Return (X, Y) of the center of cell containing provided text 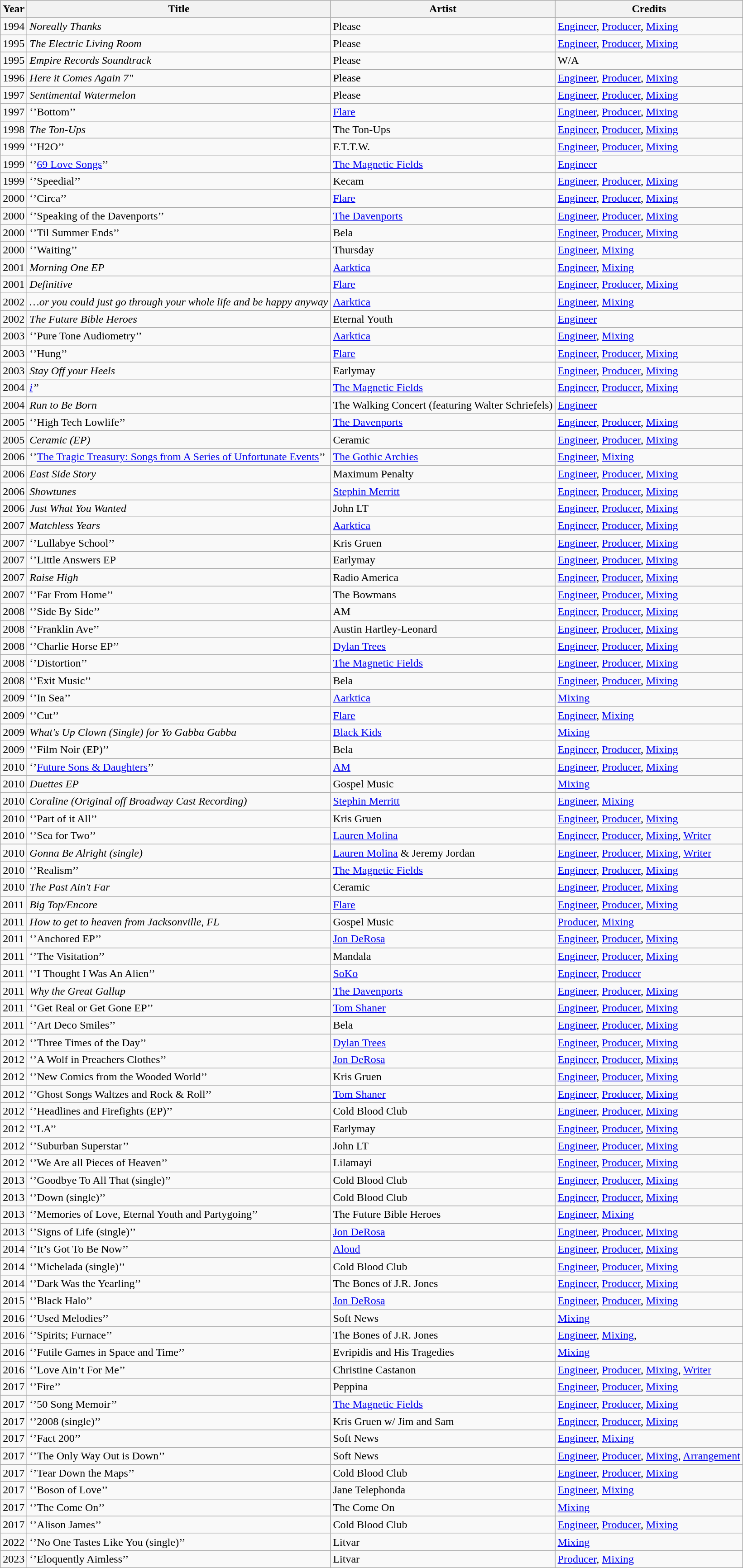
Artist (443, 9)
The Come On (443, 1507)
Maximum Penalty (443, 474)
Engineer, Mixing, (649, 1335)
Definitive (179, 285)
Empire Records Soundtrack (179, 61)
‘’Headlines and Firefights (EP)’’ (179, 1111)
‘’It’s Got To Be Now’’ (179, 1249)
‘’Realism’’ (179, 870)
The Electric Living Room (179, 43)
‘’Black Halo’’ (179, 1301)
‘’Tear Down the Maps’’ (179, 1473)
‘’Eloquently Aimless’’ (179, 1559)
Coraline (Original off Broadway Cast Recording) (179, 801)
‘’Sea for Two’’ (179, 836)
‘’LA’’ (179, 1129)
‘’Suburban Superstar’’ (179, 1146)
i’’ (179, 388)
‘’Little Answers EP (179, 560)
Noreally Thanks (179, 26)
Sentimental Watermelon (179, 95)
‘’2008 (single)’’ (179, 1421)
2023 (14, 1559)
‘’Art Deco Smiles’’ (179, 1025)
Kris Gruen w/ Jim and Sam (443, 1421)
‘’Side By Side’’ (179, 612)
‘’Goodbye To All That (single)’’ (179, 1180)
Gonna Be Alright (single) (179, 853)
The Gothic Archies (443, 457)
‘’H2O’’ (179, 147)
Just What You Wanted (179, 509)
Eternal Youth (443, 319)
1994 (14, 26)
Radio America (443, 577)
‘’Franklin Ave’’ (179, 629)
‘’Part of it All’’ (179, 819)
Big Top/Encore (179, 905)
‘’Lullabye School’’ (179, 543)
The Past Ain't Far (179, 887)
‘’Anchored EP’’ (179, 939)
Evripidis and His Tragedies (443, 1353)
Raise High (179, 577)
‘’Hung’’ (179, 353)
‘’Three Times of the Day’’ (179, 1042)
Mandala (443, 956)
SoKo (443, 973)
Aloud (443, 1249)
‘’Speedial’’ (179, 181)
‘’Spirits; Furnace’’ (179, 1335)
‘’Boson of Love’’ (179, 1490)
East Side Story (179, 474)
Lilamayi (443, 1163)
Why the Great Gallup (179, 991)
The Walking Concert (featuring Walter Schriefels) (443, 405)
‘’Exit Music’’ (179, 681)
‘’Waiting’’ (179, 250)
W/A (649, 61)
‘’Ghost Songs Waltzes and Rock & Roll’’ (179, 1094)
‘’Memories of Love, Eternal Youth and Partygoing’’ (179, 1215)
Year (14, 9)
‘’We Are all Pieces of Heaven’’ (179, 1163)
‘’Cut’’ (179, 715)
Engineer, Producer (649, 973)
‘’Fire’’ (179, 1387)
‘’Signs of Life (single)’’ (179, 1232)
Credits (649, 9)
‘’I Thought I Was An Alien’’ (179, 973)
Jane Telephonda (443, 1490)
‘’The Visitation’’ (179, 956)
‘’Distortion’’ (179, 663)
‘’Charlie Horse EP’’ (179, 646)
How to get to heaven from Jacksonville, FL (179, 922)
Lauren Molina & Jeremy Jordan (443, 853)
‘’The Tragic Treasury: Songs from A Series of Unfortunate Events’’ (179, 457)
‘’Michelada (single)’’ (179, 1266)
Here it Comes Again 7" (179, 78)
‘’Fact 200’’ (179, 1439)
Kecam (443, 181)
‘’The Come On’’ (179, 1507)
‘’Speaking of the Davenports’’ (179, 216)
‘’Down (single)’’ (179, 1197)
‘’Film Noir (EP)’’ (179, 749)
‘’In Sea’’ (179, 698)
‘’Alison James’’ (179, 1525)
Austin Hartley-Leonard (443, 629)
‘’Far From Home’’ (179, 595)
What's Up Clown (Single) for Yo Gabba Gabba (179, 732)
2022 (14, 1542)
2015 (14, 1301)
Thursday (443, 250)
F.T.T.W. (443, 147)
‘’The Only Way Out is Down’’ (179, 1456)
‘’Pure Tone Audiometry’’ (179, 336)
‘’Future Sons & Daughters’’ (179, 767)
‘’Love Ain’t For Me’’ (179, 1370)
Run to Be Born (179, 405)
1998 (14, 129)
‘’Dark Was the Yearling’’ (179, 1283)
‘’Get Real or Get Gone EP’’ (179, 1008)
Morning One EP (179, 267)
‘’Used Melodies’’ (179, 1318)
Lauren Molina (443, 836)
Duettes EP (179, 784)
‘’A Wolf in Preachers Clothes’’ (179, 1060)
Stay Off your Heels (179, 371)
…or you could just go through your whole life and be happy anyway (179, 302)
‘’Futile Games in Space and Time’’ (179, 1353)
‘’50 Song Memoir’’ (179, 1404)
‘’No One Tastes Like You (single)’’ (179, 1542)
Title (179, 9)
Engineer, Producer, Mixing, Arrangement (649, 1456)
‘’Bottom’’ (179, 112)
‘’High Tech Lowlife’’ (179, 422)
‘’Circa’’ (179, 198)
Black Kids (443, 732)
1996 (14, 78)
The Bowmans (443, 595)
‘’New Comics from the Wooded World’’ (179, 1077)
Peppina (443, 1387)
Ceramic (EP) (179, 439)
‘’Til Summer Ends’’ (179, 233)
Matchless Years (179, 526)
‘’69 Love Songs’’ (179, 164)
Showtunes (179, 491)
Christine Castanon (443, 1370)
